Return [X, Y] of the center of cell containing provided text 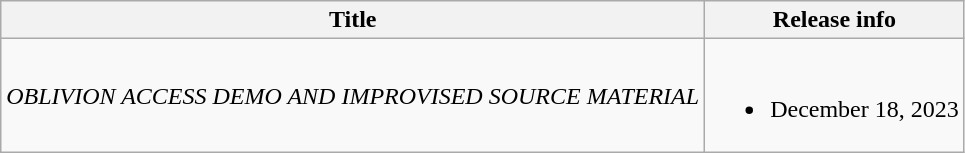
Title [353, 20]
Release info [835, 20]
December 18, 2023 [835, 96]
OBLIVION ACCESS DEMO AND IMPROVISED SOURCE MATERIAL [353, 96]
